Identify which cell holds the provided text, then report its (x, y) central coordinate. 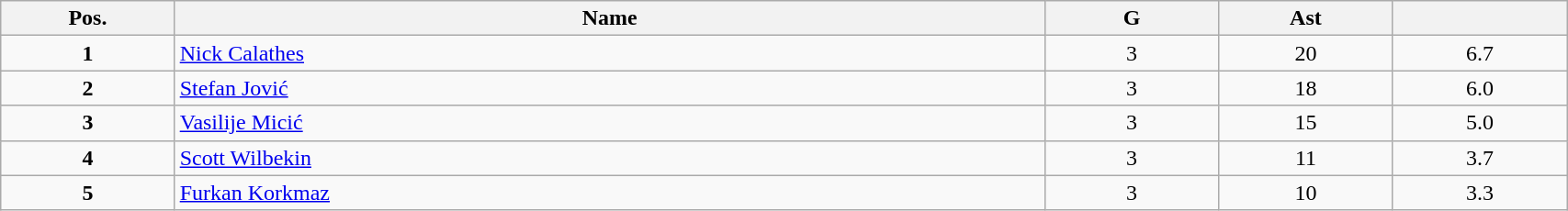
Nick Calathes (610, 53)
G (1132, 18)
2 (88, 88)
Pos. (88, 18)
18 (1306, 88)
5.0 (1479, 123)
15 (1306, 123)
6.0 (1479, 88)
Furkan Korkmaz (610, 193)
Ast (1306, 18)
11 (1306, 158)
6.7 (1479, 53)
20 (1306, 53)
5 (88, 193)
Scott Wilbekin (610, 158)
4 (88, 158)
Vasilije Micić (610, 123)
1 (88, 53)
10 (1306, 193)
3.7 (1479, 158)
3.3 (1479, 193)
Name (610, 18)
Stefan Jović (610, 88)
